Scan for the cell matching the given text and deliver its [x, y] coordinate at center. 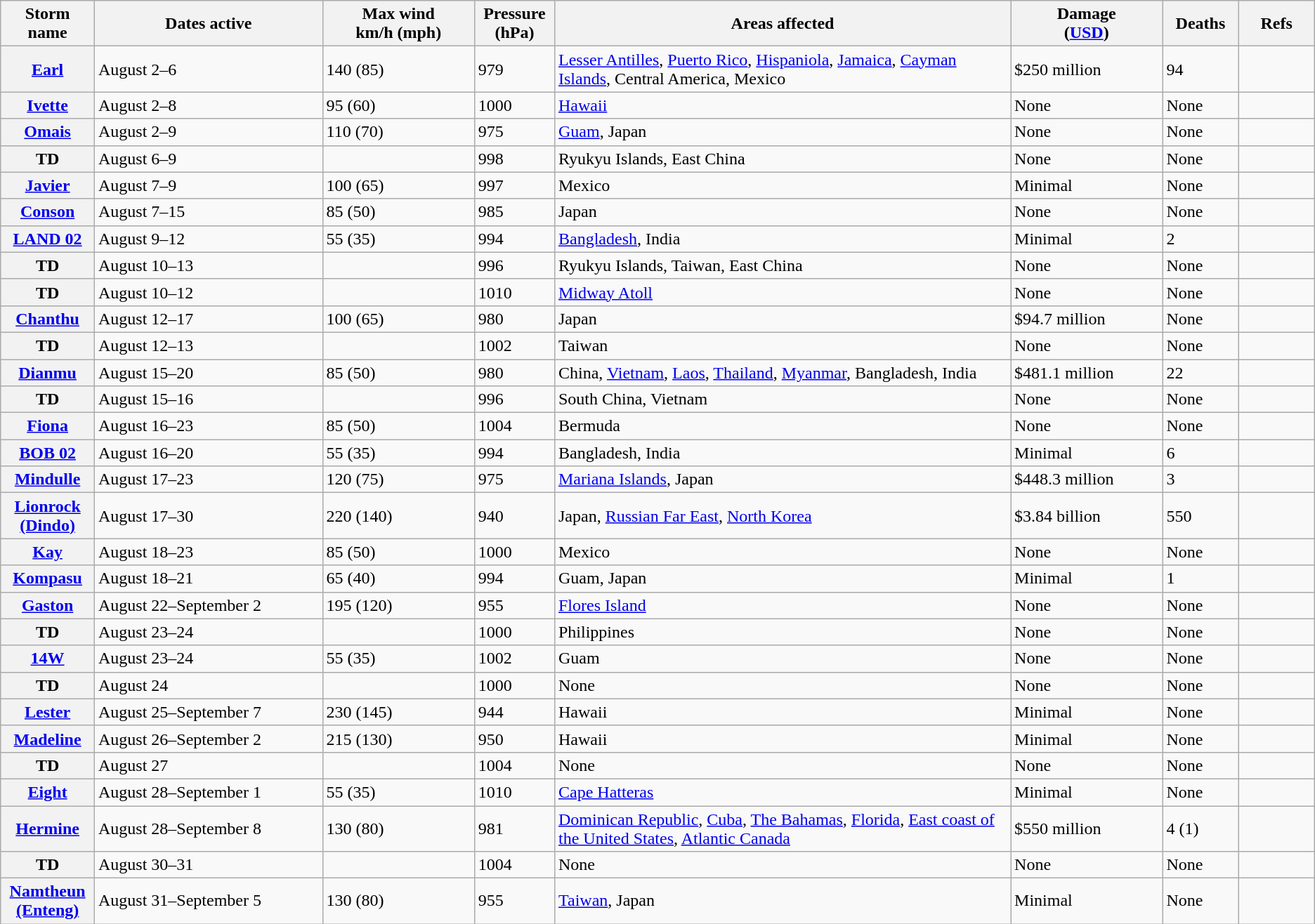
2 [1200, 239]
August 12–13 [208, 345]
Lesser Antilles, Puerto Rico, Hispaniola, Jamaica, Cayman Islands, Central America, Mexico [783, 69]
3 [1200, 480]
August 25–September 7 [208, 712]
$448.3 million [1087, 480]
BOB 02 [48, 453]
Ivette [48, 105]
110 (70) [398, 132]
August 6–9 [208, 159]
China, Vietnam, Laos, Thailand, Myanmar, Bangladesh, India [783, 373]
Kompasu [48, 579]
August 7–15 [208, 212]
August 16–23 [208, 426]
979 [514, 69]
Bermuda [783, 426]
Hermine [48, 829]
550 [1200, 515]
Flores Island [783, 605]
August 10–13 [208, 265]
14W [48, 659]
Ryukyu Islands, East China [783, 159]
Earl [48, 69]
August 9–12 [208, 239]
120 (75) [398, 480]
944 [514, 712]
August 2–6 [208, 69]
August 24 [208, 685]
220 (140) [398, 515]
Philippines [783, 632]
$3.84 billion [1087, 515]
$94.7 million [1087, 319]
94 [1200, 69]
Pressure(hPa) [514, 24]
Conson [48, 212]
August 18–23 [208, 552]
Chanthu [48, 319]
95 (60) [398, 105]
Eight [48, 792]
Midway Atoll [783, 292]
Storm name [48, 24]
August 27 [208, 765]
August 28–September 8 [208, 829]
140 (85) [398, 69]
Lionrock (Dindo) [48, 515]
Mindulle [48, 480]
August 16–20 [208, 453]
Dianmu [48, 373]
Deaths [1200, 24]
August 18–21 [208, 579]
Omais [48, 132]
Cape Hatteras [783, 792]
985 [514, 212]
Namtheun (Enteng) [48, 902]
Kay [48, 552]
August 2–8 [208, 105]
4 (1) [1200, 829]
Ryukyu Islands, Taiwan, East China [783, 265]
998 [514, 159]
Taiwan [783, 345]
August 15–20 [208, 373]
South China, Vietnam [783, 400]
Fiona [48, 426]
Refs [1276, 24]
August 15–16 [208, 400]
August 2–9 [208, 132]
$481.1 million [1087, 373]
August 12–17 [208, 319]
Max windkm/h (mph) [398, 24]
August 10–12 [208, 292]
Taiwan, Japan [783, 902]
1 [1200, 579]
August 31–September 5 [208, 902]
Damage(USD) [1087, 24]
$250 million [1087, 69]
Dominican Republic, Cuba, The Bahamas, Florida, East coast of the United States, Atlantic Canada [783, 829]
6 [1200, 453]
Japan, Russian Far East, North Korea [783, 515]
981 [514, 829]
Madeline [48, 739]
65 (40) [398, 579]
Gaston [48, 605]
215 (130) [398, 739]
August 22–September 2 [208, 605]
August 28–September 1 [208, 792]
Lester [48, 712]
August 17–30 [208, 515]
$550 million [1087, 829]
Areas affected [783, 24]
230 (145) [398, 712]
August 7–9 [208, 185]
Guam [783, 659]
LAND 02 [48, 239]
Dates active [208, 24]
August 17–23 [208, 480]
August 30–31 [208, 865]
195 (120) [398, 605]
940 [514, 515]
950 [514, 739]
Mariana Islands, Japan [783, 480]
997 [514, 185]
22 [1200, 373]
August 26–September 2 [208, 739]
Javier [48, 185]
